For the text-containing cell, return its midpoint in [X, Y] coordinate format. 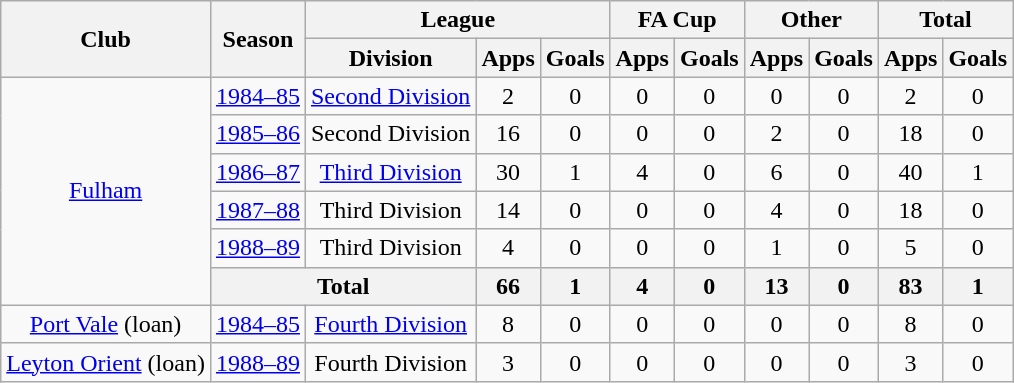
1986–87 [258, 172]
1985–86 [258, 134]
66 [508, 286]
Other [811, 20]
Leyton Orient (loan) [106, 362]
30 [508, 172]
5 [910, 248]
Season [258, 39]
14 [508, 210]
Division [390, 58]
13 [776, 286]
16 [508, 134]
6 [776, 172]
Fulham [106, 191]
League [458, 20]
83 [910, 286]
1987–88 [258, 210]
Club [106, 39]
Port Vale (loan) [106, 324]
FA Cup [677, 20]
40 [910, 172]
